Determine the (X, Y) coordinate at the center of the cell enclosing the given text.  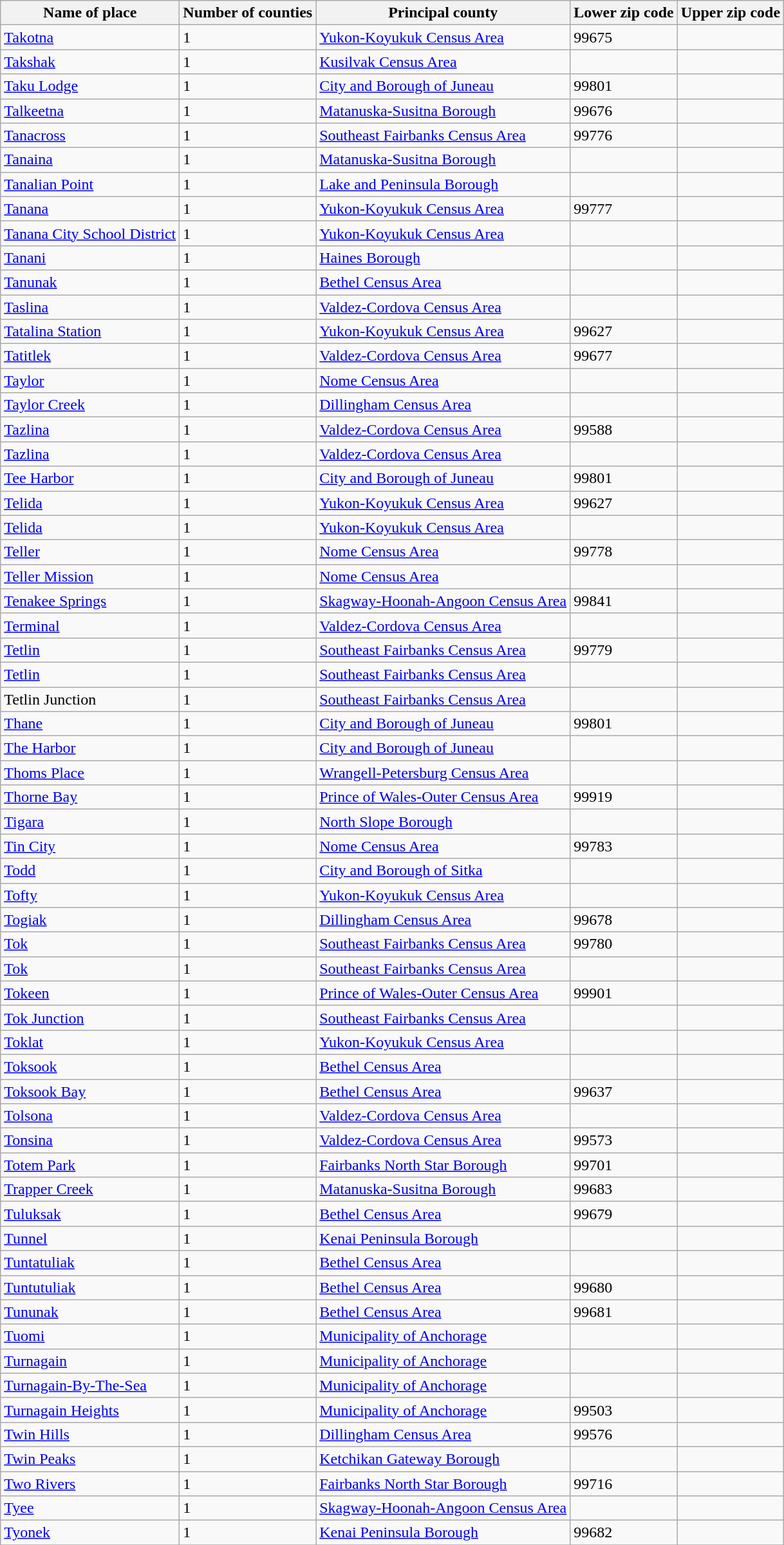
Turnagain (90, 1361)
99681 (624, 1312)
Tonsina (90, 1141)
Taslina (90, 307)
99683 (624, 1190)
Terminal (90, 625)
Tanana (90, 209)
Takshak (90, 62)
Totem Park (90, 1165)
99679 (624, 1214)
Twin Hills (90, 1434)
Name of place (90, 13)
99841 (624, 601)
Tofty (90, 895)
Two Rivers (90, 1483)
99919 (624, 797)
Tenakee Springs (90, 601)
Tanaina (90, 160)
Trapper Creek (90, 1190)
City and Borough of Sitka (443, 871)
Taku Lodge (90, 86)
99777 (624, 209)
Tanani (90, 258)
Tanacross (90, 135)
Togiak (90, 920)
Tok Junction (90, 1018)
Tuomi (90, 1336)
Lower zip code (624, 13)
99678 (624, 920)
Tunnel (90, 1238)
Tin City (90, 846)
Tatalina Station (90, 332)
Tanana City School District (90, 233)
Toksook (90, 1066)
Thoms Place (90, 773)
99779 (624, 650)
Taylor (90, 381)
99701 (624, 1165)
Toksook Bay (90, 1092)
Takotna (90, 37)
Talkeetna (90, 111)
Twin Peaks (90, 1459)
99716 (624, 1483)
Teller (90, 552)
Turnagain-By-The-Sea (90, 1385)
North Slope Borough (443, 822)
Tuntatuliak (90, 1263)
99676 (624, 111)
Tuluksak (90, 1214)
Tuntutuliak (90, 1287)
99677 (624, 356)
99901 (624, 993)
99780 (624, 944)
Thane (90, 724)
Todd (90, 871)
99637 (624, 1092)
99576 (624, 1434)
Tigara (90, 822)
99573 (624, 1141)
99682 (624, 1533)
Ketchikan Gateway Borough (443, 1459)
99783 (624, 846)
Wrangell-Petersburg Census Area (443, 773)
Taylor Creek (90, 405)
Number of counties (248, 13)
Principal county (443, 13)
99588 (624, 430)
Turnagain Heights (90, 1410)
99675 (624, 37)
Tanunak (90, 282)
Tanalian Point (90, 184)
Tokeen (90, 993)
Tununak (90, 1312)
Lake and Peninsula Borough (443, 184)
Tatitlek (90, 356)
Teller Mission (90, 576)
99776 (624, 135)
The Harbor (90, 748)
99680 (624, 1287)
Tyee (90, 1508)
Tyonek (90, 1533)
Tetlin Junction (90, 699)
Toklat (90, 1042)
Tolsona (90, 1116)
Thorne Bay (90, 797)
99503 (624, 1410)
Kusilvak Census Area (443, 62)
Upper zip code (730, 13)
Haines Borough (443, 258)
Tee Harbor (90, 479)
99778 (624, 552)
